Capture the cell that displays the provided text and extract its (x, y) central coordinate. 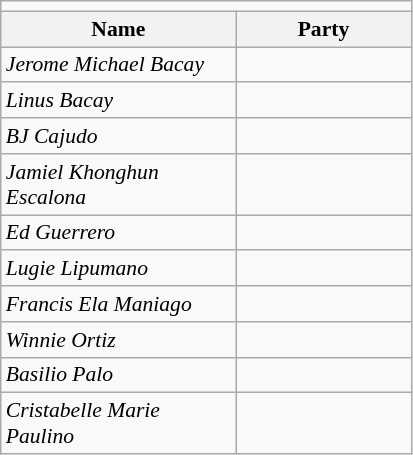
Ed Guerrero (118, 233)
Linus Bacay (118, 101)
Jerome Michael Bacay (118, 65)
Jamiel Khonghun Escalona (118, 184)
Winnie Ortiz (118, 340)
Basilio Palo (118, 375)
Francis Ela Maniago (118, 304)
Name (118, 29)
BJ Cajudo (118, 136)
Cristabelle Marie Paulino (118, 424)
Lugie Lipumano (118, 269)
Party (324, 29)
